Determine the (X, Y) coordinate at the center of the cell enclosing the given text.  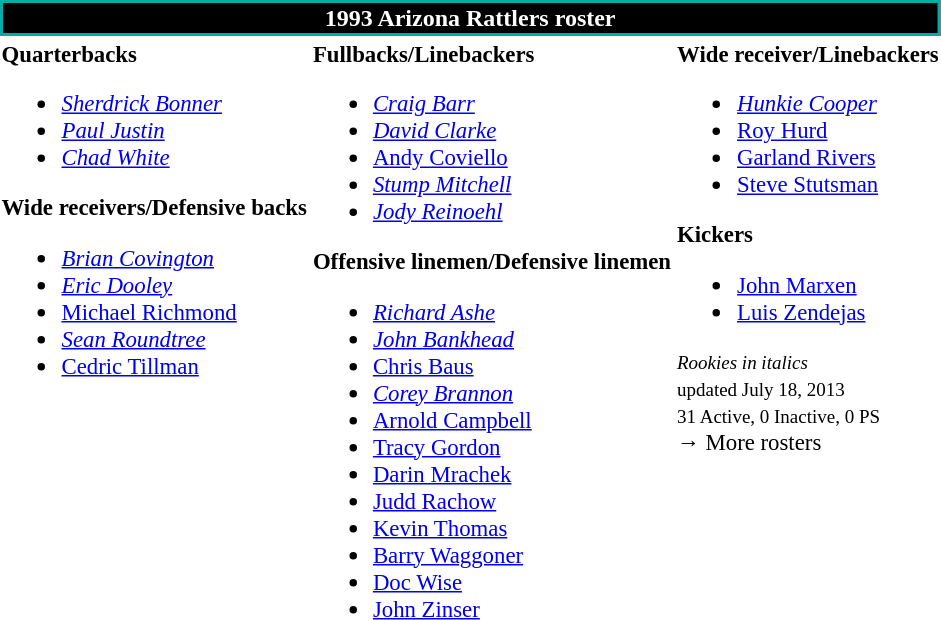
1993 Arizona Rattlers roster (470, 18)
